Provide the (x, y) coordinate of the cell's center where the given text is located.  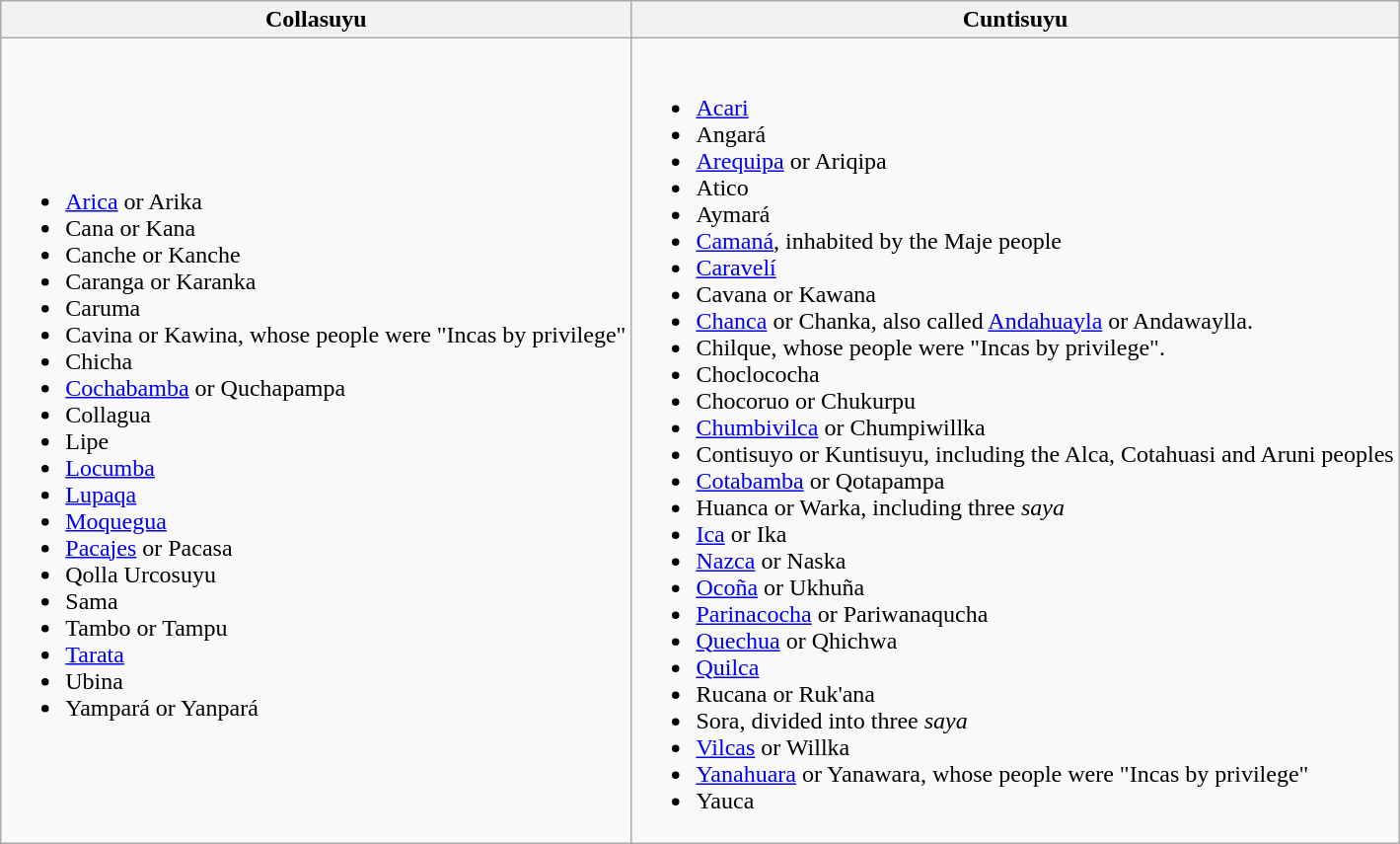
Collasuyu (316, 20)
Cuntisuyu (1015, 20)
